Return [x, y] of the center of cell containing provided text 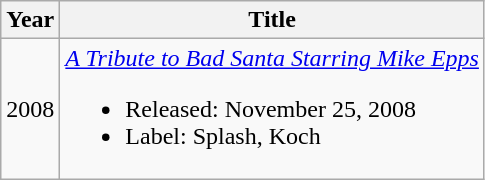
Title [272, 20]
2008 [30, 109]
Year [30, 20]
A Tribute to Bad Santa Starring Mike EppsReleased: November 25, 2008Label: Splash, Koch [272, 109]
